Detect which cell encompasses the target text, then output its [x, y] center coordinate. 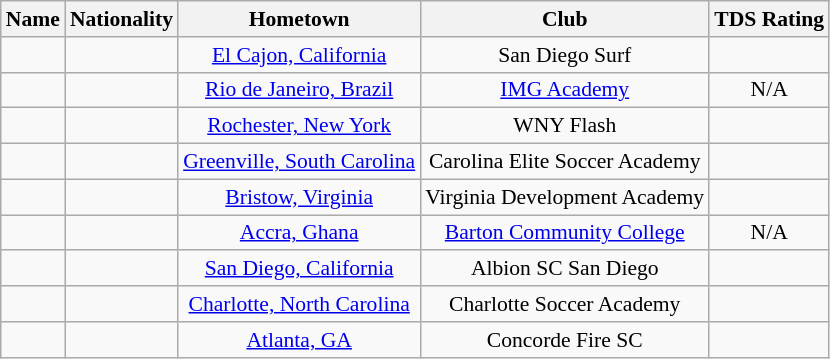
Greenville, South Carolina [299, 162]
Atlanta, GA [299, 340]
Accra, Ghana [299, 233]
IMG Academy [564, 90]
Hometown [299, 19]
Charlotte, North Carolina [299, 304]
Rochester, New York [299, 126]
San Diego Surf [564, 55]
Club [564, 19]
Carolina Elite Soccer Academy [564, 162]
Virginia Development Academy [564, 197]
Rio de Janeiro, Brazil [299, 90]
Name [33, 19]
San Diego, California [299, 269]
TDS Rating [769, 19]
WNY Flash [564, 126]
Albion SC San Diego [564, 269]
El Cajon, California [299, 55]
Charlotte Soccer Academy [564, 304]
Bristow, Virginia [299, 197]
Barton Community College [564, 233]
Concorde Fire SC [564, 340]
Nationality [122, 19]
